Capture the cell that displays the provided text and extract its (x, y) central coordinate. 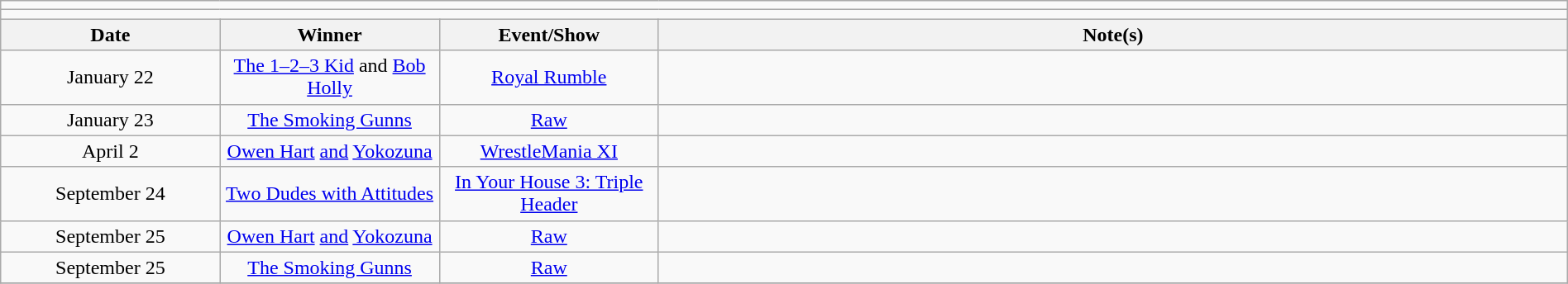
Two Dudes with Attitudes (329, 193)
January 22 (111, 78)
September 24 (111, 193)
The 1–2–3 Kid and Bob Holly (329, 78)
Date (111, 35)
Event/Show (549, 35)
WrestleMania XI (549, 151)
January 23 (111, 120)
Winner (329, 35)
April 2 (111, 151)
Note(s) (1113, 35)
In Your House 3: Triple Header (549, 193)
Royal Rumble (549, 78)
